Search for the cell housing the specified text and yield its [x, y] center coordinate. 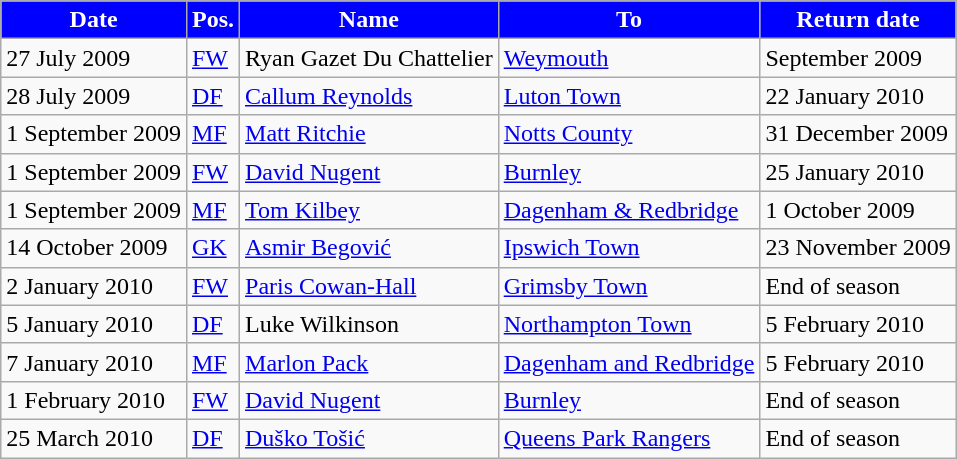
28 July 2009 [94, 96]
Duško Tošić [370, 438]
Date [94, 20]
5 January 2010 [94, 324]
Dagenham and Redbridge [629, 362]
To [629, 20]
23 November 2009 [858, 248]
Asmir Begović [370, 248]
2 January 2010 [94, 286]
Northampton Town [629, 324]
31 December 2009 [858, 134]
Callum Reynolds [370, 96]
Matt Ritchie [370, 134]
27 July 2009 [94, 58]
25 March 2010 [94, 438]
Name [370, 20]
Paris Cowan-Hall [370, 286]
Return date [858, 20]
Ryan Gazet Du Chattelier [370, 58]
Grimsby Town [629, 286]
Pos. [212, 20]
Queens Park Rangers [629, 438]
7 January 2010 [94, 362]
GK [212, 248]
14 October 2009 [94, 248]
Ipswich Town [629, 248]
Luke Wilkinson [370, 324]
1 February 2010 [94, 400]
Luton Town [629, 96]
September 2009 [858, 58]
Notts County [629, 134]
Weymouth [629, 58]
Marlon Pack [370, 362]
22 January 2010 [858, 96]
25 January 2010 [858, 172]
Dagenham & Redbridge [629, 210]
1 October 2009 [858, 210]
Tom Kilbey [370, 210]
